Identify which cell holds the provided text, then report its [x, y] central coordinate. 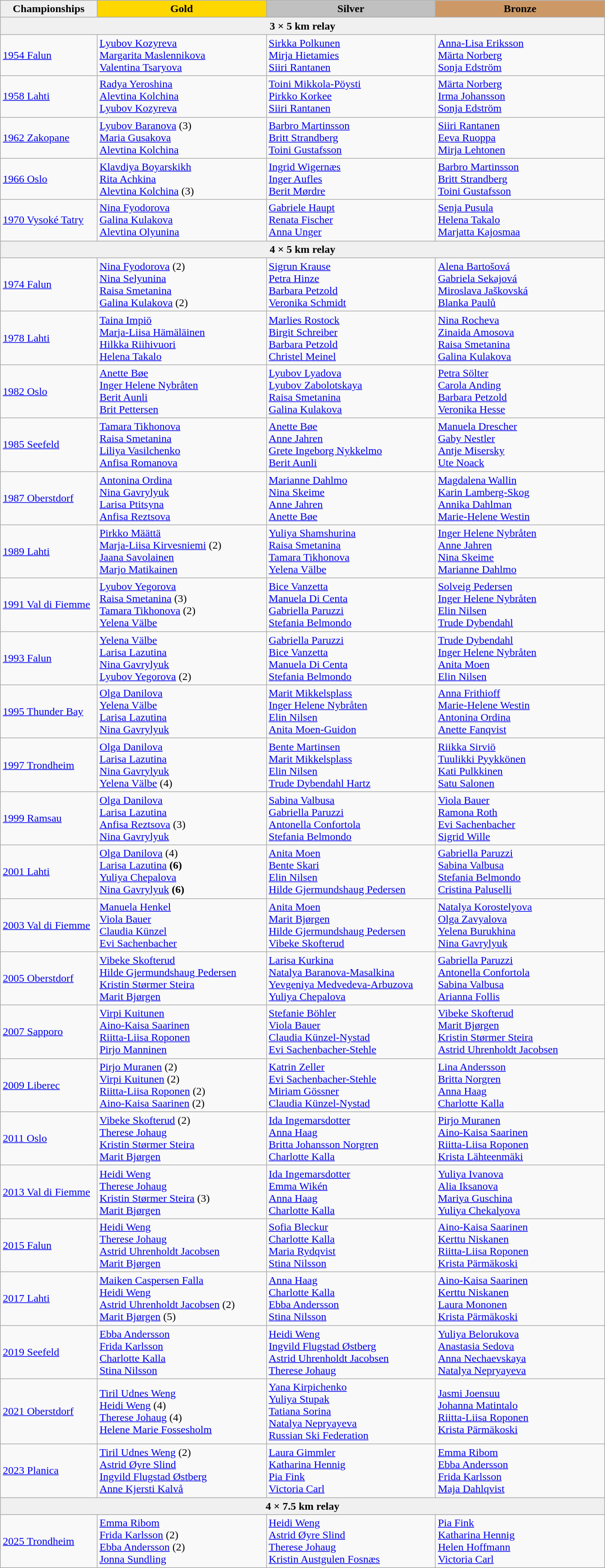
Bice VanzettaManuela Di CentaGabriella ParuzziStefania Belmondo [351, 605]
Ebba AnderssonFrida KarlssonCharlotte KallaStina Nilsson [181, 1352]
Heidi WengTherese JohaugAstrid Uhrenholdt JacobsenMarit Bjørgen [181, 1245]
Solveig PedersenInger Helene NybråtenElin NilsenTrude Dybendahl [520, 605]
Pia FinkKatharina HennigHelen HoffmannVictoria Carl [520, 1541]
Jasmi JoensuuJohanna MatintaloRiitta-Liisa RoponenKrista Pärmäkoski [520, 1412]
Anna HaagCharlotte KallaEbba AnderssonStina Nilsson [351, 1298]
Championships [49, 9]
Petra SölterCarola AndingBarbara PetzoldVeronika Hesse [520, 391]
2003 Val di Fiemme [49, 925]
1985 Seefeld [49, 445]
Anette BøeAnne JahrenGrete Ingeborg NykkelmoBerit Aunli [351, 445]
1954 Falun [49, 55]
Marit MikkelsplassInger Helene NybråtenElin NilsenAnita Moen-Guidon [351, 712]
1987 Oberstdorf [49, 498]
Pirkko MäättäMarja-Liisa Kirvesniemi (2)Jaana SavolainenMarjo Matikainen [181, 551]
Sabina ValbusaGabriella ParuzziAntonella ConfortolaStefania Belmondo [351, 819]
1999 Ramsau [49, 819]
Gabriella ParuzziBice VanzettaManuela Di CentaStefania Belmondo [351, 658]
1970 Vysoké Tatry [49, 220]
2017 Lahti [49, 1298]
2009 Liberec [49, 1085]
Olga Danilova (4)Larisa Lazutina (6)Yuliya ChepalovaNina Gavrylyuk (6) [181, 871]
Lyubov LyadovaLyubov ZabolotskayaRaisa SmetaninaGalina Kulakova [351, 391]
2023 Planica [49, 1471]
Alena BartošováGabriela SekajováMiroslava JaškovskáBlanka Paulů [520, 284]
Virpi KuitunenAino-Kaisa SaarinenRiitta-Liisa RoponenPirjo Manninen [181, 1032]
Tiril Udnes WengHeidi Weng (4)Therese Johaug (4)Helene Marie Fossesholm [181, 1412]
Pirjo Muranen (2)Virpi Kuitunen (2)Riitta-Liisa Roponen (2)Aino-Kaisa Saarinen (2) [181, 1085]
Trude DybendahlInger Helene NybråtenAnita MoenElin Nilsen [520, 658]
Lyubov KozyrevaMargarita MaslennikovaValentina Tsaryova [181, 55]
Olga DanilovaLarisa LazutinaNina GavrylyukYelena Välbe (4) [181, 765]
Marianne DahlmoNina SkeimeAnne JahrenAnette Bøe [351, 498]
Antonina OrdinaNina GavrylyukLarisa PtitsynaAnfisa Reztsova [181, 498]
Heidi WengTherese JohaugKristin Størmer Steira (3)Marit Bjørgen [181, 1191]
Larisa KurkinaNatalya Baranova-MasalkinaYevgeniya Medvedeva-ArbuzovaYuliya Chepalova [351, 978]
1993 Falun [49, 658]
2021 Oberstdorf [49, 1412]
Yuliya IvanovaAlia IksanovaMariya GuschinaYuliya Chekalyova [520, 1191]
Märta NorbergIrma JohanssonSonja Edström [520, 96]
Tiril Udnes Weng (2)Astrid Øyre SlindIngvild Flugstad ØstbergAnne Kjersti Kalvå [181, 1471]
Nina RochevaZinaida AmosovaRaisa SmetaninaGalina Kulakova [520, 338]
Emma RibomEbba AnderssonFrida KarlssonMaja Dahlqvist [520, 1471]
Toini Mikkola-PöystiPirkko KorkeeSiiri Rantanen [351, 96]
2005 Oberstdorf [49, 978]
Lyubov YegorovaRaisa Smetanina (3)Tamara Tikhonova (2)Yelena Välbe [181, 605]
Vibeke SkofterudMarit BjørgenKristin Størmer SteiraAstrid Uhrenholdt Jacobsen [520, 1032]
Sirkka PolkunenMirja HietamiesSiiri Rantanen [351, 55]
1989 Lahti [49, 551]
Silver [351, 9]
3 × 5 km relay [302, 26]
Yuliya BelorukovaAnastasia SedovaAnna NechaevskayaNatalya Nepryayeva [520, 1352]
Yelena VälbeLarisa LazutinaNina GavrylyukLyubov Yegorova (2) [181, 658]
Heidi WengIngvild Flugstad ØstbergAstrid Uhrenholdt JacobsenTherese Johaug [351, 1352]
4 × 7.5 km relay [302, 1506]
Manuela DrescherGaby NestlerAntje MiserskyUte Noack [520, 445]
Aino-Kaisa SaarinenKerttu NiskanenRiitta-Liisa RoponenKrista Pärmäkoski [520, 1245]
Laura GimmlerKatharina HennigPia FinkVictoria Carl [351, 1471]
Bente MartinsenMarit MikkelsplassElin NilsenTrude Dybendahl Hartz [351, 765]
1982 Oslo [49, 391]
Ida IngemarsdotterAnna HaagBritta Johansson NorgrenCharlotte Kalla [351, 1139]
Viola BauerRamona RothEvi SachenbacherSigrid Wille [520, 819]
1995 Thunder Bay [49, 712]
Riikka SirviöTuulikki PyykkönenKati PulkkinenSatu Salonen [520, 765]
Anna FrithioffMarie-Helene WestinAntonina OrdinaAnette Fanqvist [520, 712]
Inger Helene NybråtenAnne JahrenNina SkeimeMarianne Dahlmo [520, 551]
Natalya KorostelyovaOlga ZavyalovaYelena BurukhinaNina Gavrylyuk [520, 925]
Manuela HenkelViola BauerClaudia KünzelEvi Sachenbacher [181, 925]
Vibeke SkofterudHilde Gjermundshaug PedersenKristin Størmer SteiraMarit Bjørgen [181, 978]
1997 Trondheim [49, 765]
1991 Val di Fiemme [49, 605]
Nina FyodorovaGalina KulakovaAlevtina Olyunina [181, 220]
Vibeke Skofterud (2)Therese JohaugKristin Størmer SteiraMarit Bjørgen [181, 1139]
1958 Lahti [49, 96]
Gold [181, 9]
1962 Zakopane [49, 138]
Siiri RantanenEeva RuoppaMirja Lehtonen [520, 138]
Anna-Lisa ErikssonMärta NorbergSonja Edström [520, 55]
Pirjo MuranenAino-Kaisa SaarinenRiitta-Liisa RoponenKrista Lähteenmäki [520, 1139]
Yuliya ShamshurinaRaisa SmetaninaTamara TikhonovaYelena Välbe [351, 551]
Yana KirpichenkoYuliya StupakTatiana SorinaNatalya Nepryayeva Russian Ski Federation [351, 1412]
Bronze [520, 9]
Anita MoenBente SkariElin NilsenHilde Gjermundshaug Pedersen [351, 871]
Stefanie BöhlerViola BauerClaudia Künzel-NystadEvi Sachenbacher-Stehle [351, 1032]
Lyubov Baranova (3)Maria GusakovaAlevtina Kolchina [181, 138]
Katrin ZellerEvi Sachenbacher-StehleMiriam GössnerClaudia Künzel-Nystad [351, 1085]
Marlies RostockBirgit SchreiberBarbara PetzoldChristel Meinel [351, 338]
Heidi WengAstrid Øyre SlindTherese JohaugKristin Austgulen Fosnæs [351, 1541]
Radya YeroshinaAlevtina KolchinaLyubov Kozyreva [181, 96]
2013 Val di Fiemme [49, 1191]
Ida IngemarsdotterEmma WikénAnna HaagCharlotte Kalla [351, 1191]
Gabriella ParuzziAntonella ConfortolaSabina ValbusaArianna Follis [520, 978]
Magdalena WallinKarin Lamberg-SkogAnnika DahlmanMarie-Helene Westin [520, 498]
Sofia BleckurCharlotte KallaMaria RydqvistStina Nilsson [351, 1245]
2015 Falun [49, 1245]
Tamara TikhonovaRaisa SmetaninaLiliya VasilchenkoAnfisa Romanova [181, 445]
1978 Lahti [49, 338]
Nina Fyodorova (2)Nina SelyuninaRaisa SmetaninaGalina Kulakova (2) [181, 284]
Aino-Kaisa SaarinenKerttu NiskanenLaura MononenKrista Pärmäkoski [520, 1298]
Ingrid WigernæsInger AuflesBerit Mørdre [351, 179]
Senja PusulaHelena TakaloMarjatta Kajosmaa [520, 220]
Anita MoenMarit BjørgenHilde Gjermundshaug PedersenVibeke Skofterud [351, 925]
Gabriella ParuzziSabina ValbusaStefania BelmondoCristina Paluselli [520, 871]
2011 Oslo [49, 1139]
Maiken Caspersen FallaHeidi WengAstrid Uhrenholdt Jacobsen (2)Marit Bjørgen (5) [181, 1298]
Sigrun KrausePetra HinzeBarbara PetzoldVeronika Schmidt [351, 284]
1966 Oslo [49, 179]
Lina AnderssonBritta NorgrenAnna HaagCharlotte Kalla [520, 1085]
2001 Lahti [49, 871]
1974 Falun [49, 284]
Emma RibomFrida Karlsson (2)Ebba Andersson (2)Jonna Sundling [181, 1541]
2019 Seefeld [49, 1352]
Anette BøeInger Helene NybråtenBerit AunliBrit Pettersen [181, 391]
Gabriele HauptRenata FischerAnna Unger [351, 220]
2007 Sapporo [49, 1032]
4 × 5 km relay [302, 249]
Klavdiya BoyarskikhRita AchkinaAlevtina Kolchina (3) [181, 179]
Olga DanilovaYelena VälbeLarisa LazutinaNina Gavrylyuk [181, 712]
Olga DanilovaLarisa LazutinaAnfisa Reztsova (3)Nina Gavrylyuk [181, 819]
Taina ImpiöMarja-Liisa HämäläinenHilkka RiihivuoriHelena Takalo [181, 338]
2025 Trondheim [49, 1541]
